Locate the cell with the specified text and output its (X, Y) center coordinate. 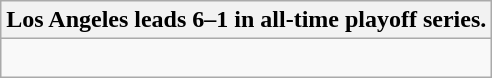
Los Angeles leads 6–1 in all-time playoff series. (246, 20)
